Find where the given text appears and provide that cell's center as (X, Y) coordinate. 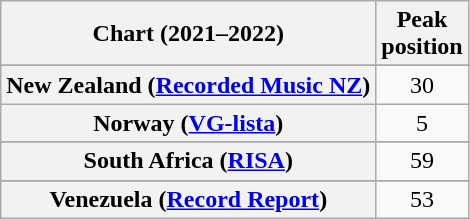
Norway (VG-lista) (188, 123)
Chart (2021–2022) (188, 34)
Venezuela (Record Report) (188, 199)
59 (422, 161)
New Zealand (Recorded Music NZ) (188, 85)
South Africa (RISA) (188, 161)
53 (422, 199)
5 (422, 123)
Peakposition (422, 34)
30 (422, 85)
